Search for the cell housing the specified text and yield its (x, y) center coordinate. 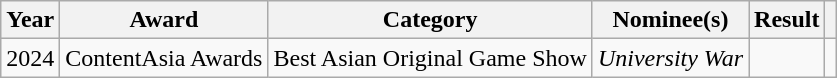
2024 (30, 58)
ContentAsia Awards (164, 58)
Category (430, 20)
Year (30, 20)
Nominee(s) (670, 20)
University War (670, 58)
Result (787, 20)
Best Asian Original Game Show (430, 58)
Award (164, 20)
